Pinpoint the cell where the given text exists, returning its [x, y] midpoint coordinate. 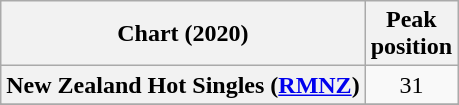
New Zealand Hot Singles (RMNZ) [183, 85]
Peakposition [411, 34]
31 [411, 85]
Chart (2020) [183, 34]
